Scan for the cell matching the given text and deliver its [X, Y] coordinate at center. 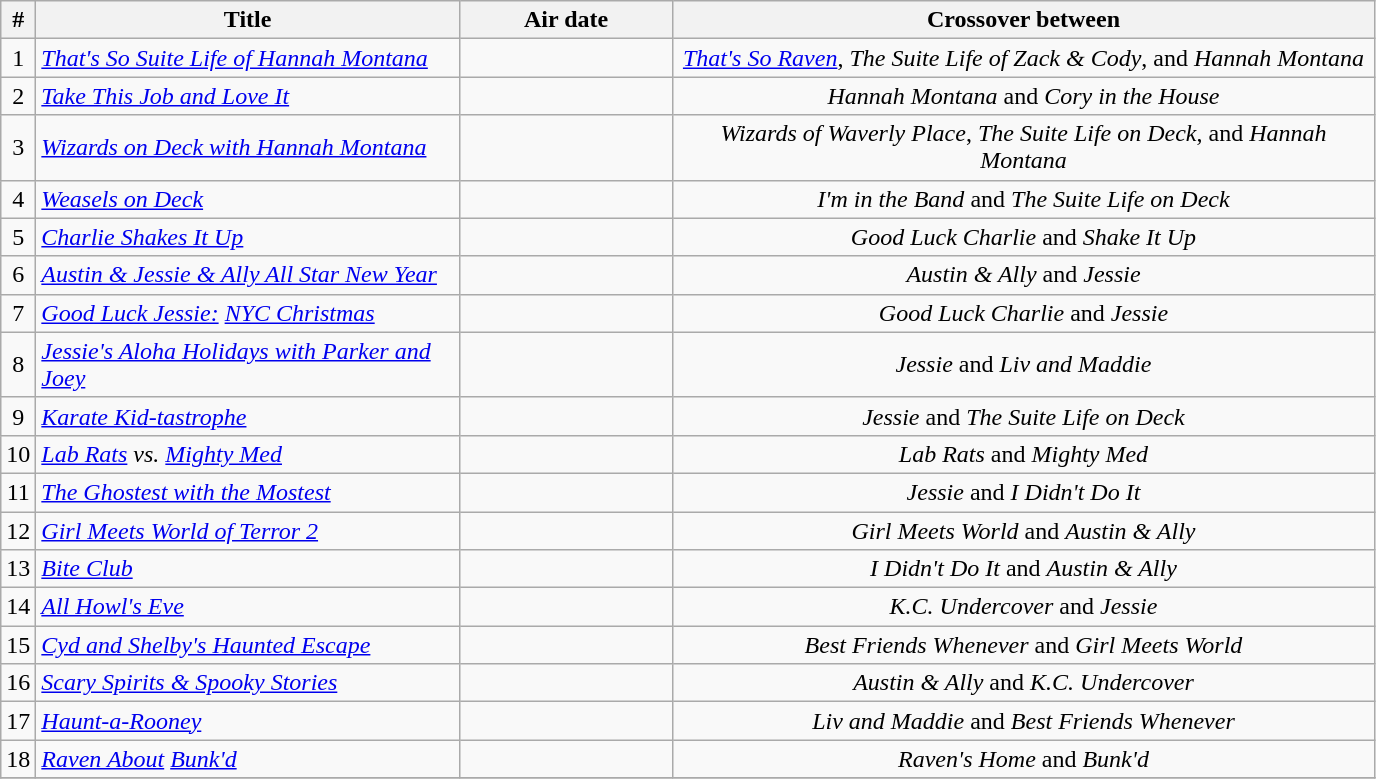
# [18, 20]
Cyd and Shelby's Haunted Escape [248, 645]
That's So Suite Life of Hannah Montana [248, 58]
Crossover between [1024, 20]
9 [18, 416]
Raven About Bunk'd [248, 759]
11 [18, 492]
That's So Raven, The Suite Life of Zack & Cody, and Hannah Montana [1024, 58]
The Ghostest with the Mostest [248, 492]
Austin & Ally and K.C. Undercover [1024, 683]
Lab Rats and Mighty Med [1024, 454]
Wizards on Deck with Hannah Montana [248, 148]
Jessie's Aloha Holidays with Parker and Joey [248, 364]
7 [18, 313]
Wizards of Waverly Place, The Suite Life on Deck, and Hannah Montana [1024, 148]
Girl Meets World of Terror 2 [248, 531]
Bite Club [248, 569]
18 [18, 759]
Austin & Jessie & Ally All Star New Year [248, 275]
Weasels on Deck [248, 199]
Air date [566, 20]
Jessie and The Suite Life on Deck [1024, 416]
17 [18, 721]
Lab Rats vs. Mighty Med [248, 454]
Best Friends Whenever and Girl Meets World [1024, 645]
16 [18, 683]
Haunt-a-Rooney [248, 721]
Good Luck Charlie and Jessie [1024, 313]
6 [18, 275]
13 [18, 569]
Liv and Maddie and Best Friends Whenever [1024, 721]
Title [248, 20]
10 [18, 454]
Jessie and I Didn't Do It [1024, 492]
Hannah Montana and Cory in the House [1024, 96]
3 [18, 148]
All Howl's Eve [248, 607]
Raven's Home and Bunk'd [1024, 759]
14 [18, 607]
Take This Job and Love It [248, 96]
Karate Kid-tastrophe [248, 416]
Jessie and Liv and Maddie [1024, 364]
I Didn't Do It and Austin & Ally [1024, 569]
5 [18, 237]
12 [18, 531]
Scary Spirits & Spooky Stories [248, 683]
2 [18, 96]
K.C. Undercover and Jessie [1024, 607]
Charlie Shakes It Up [248, 237]
I'm in the Band and The Suite Life on Deck [1024, 199]
Good Luck Charlie and Shake It Up [1024, 237]
8 [18, 364]
1 [18, 58]
15 [18, 645]
Good Luck Jessie: NYC Christmas [248, 313]
Austin & Ally and Jessie [1024, 275]
4 [18, 199]
Girl Meets World and Austin & Ally [1024, 531]
